From the cell containing the given text, extract its center point as [X, Y] coordinate. 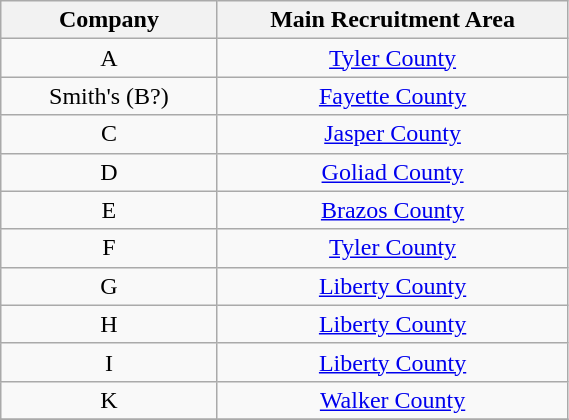
Goliad County [392, 172]
Fayette County [392, 96]
E [109, 210]
Company [109, 20]
C [109, 134]
Smith's (B?) [109, 96]
I [109, 362]
Walker County [392, 400]
A [109, 58]
Main Recruitment Area [392, 20]
G [109, 286]
K [109, 400]
H [109, 324]
F [109, 248]
Jasper County [392, 134]
D [109, 172]
Brazos County [392, 210]
